Detect which cell encompasses the target text, then output its [x, y] center coordinate. 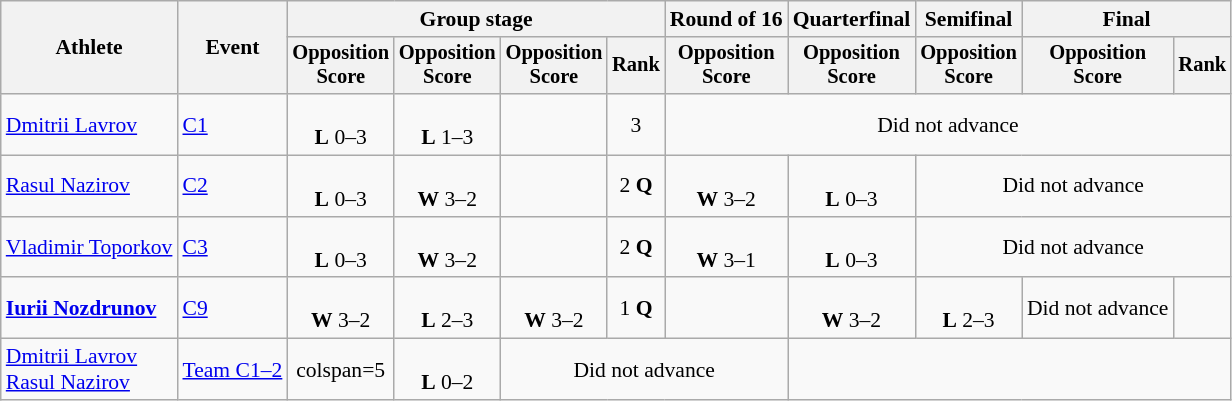
C9 [232, 308]
C2 [232, 186]
Event [232, 48]
W 3–1 [726, 248]
Iurii Nozdrunov [90, 308]
Quarterfinal [852, 19]
Group stage [476, 19]
Athlete [90, 48]
C1 [232, 124]
colspan=5 [340, 370]
Final [1126, 19]
Dmitrii LavrovRasul Nazirov [90, 370]
Team C1–2 [232, 370]
L 1–3 [448, 124]
L 0–2 [448, 370]
1 Q [636, 308]
C3 [232, 248]
Semifinal [968, 19]
3 [636, 124]
Rasul Nazirov [90, 186]
Dmitrii Lavrov [90, 124]
Vladimir Toporkov [90, 248]
Round of 16 [726, 19]
